Return (x, y) of the center of cell containing provided text 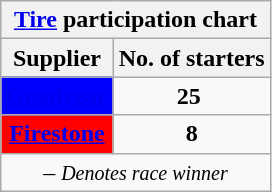
Firestone (57, 134)
No. of starters (192, 58)
8 (192, 134)
– Denotes race winner (136, 172)
25 (192, 96)
Supplier (57, 58)
Goodyear (57, 96)
Tire participation chart (136, 20)
